Detect which cell encompasses the target text, then output its (X, Y) center coordinate. 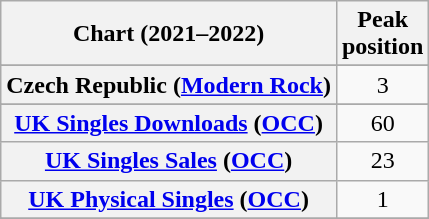
Czech Republic (Modern Rock) (169, 85)
1 (382, 199)
UK Singles Downloads (OCC) (169, 123)
60 (382, 123)
3 (382, 85)
Peakposition (382, 34)
UK Singles Sales (OCC) (169, 161)
23 (382, 161)
UK Physical Singles (OCC) (169, 199)
Chart (2021–2022) (169, 34)
